Capture the cell that displays the provided text and extract its (X, Y) central coordinate. 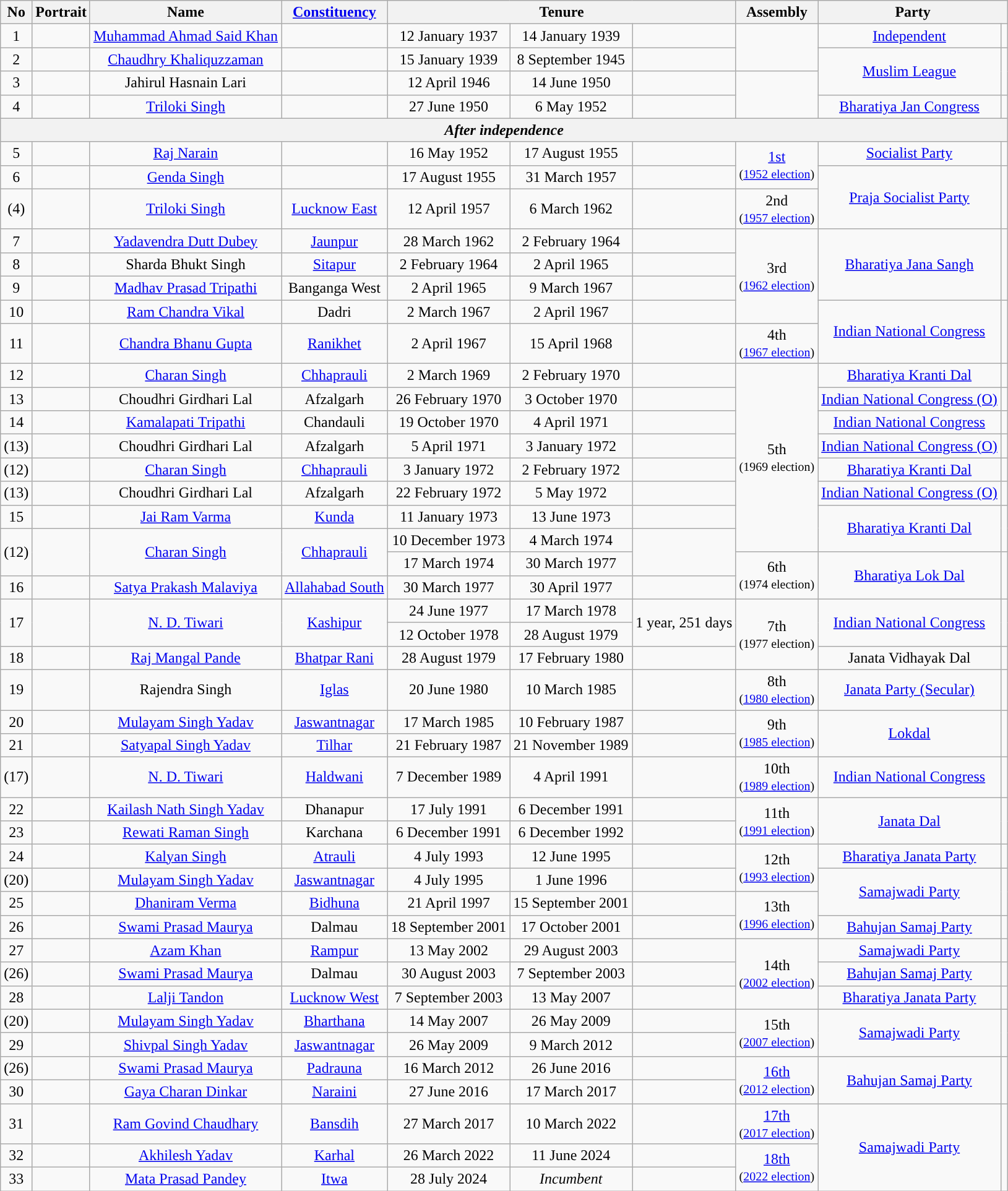
12 January 1937 (449, 36)
22 (16, 809)
Rajendra Singh (186, 689)
26 June 2016 (571, 1068)
Chaudhry Khaliquzzaman (186, 59)
Sharda Bhukt Singh (186, 264)
Muhammad Ahmad Said Khan (186, 36)
10 (16, 311)
Bidhuna (334, 903)
Lokdal (910, 734)
17 March 1974 (449, 564)
7 (16, 241)
9th(1985 election) (777, 734)
9 March 1967 (571, 288)
Raj Narain (186, 153)
Bharthana (334, 1021)
1 June 1996 (571, 880)
16 May 1952 (449, 153)
Sitapur (334, 264)
6th(1974 election) (777, 575)
Kashipur (334, 622)
8 (16, 264)
Naraini (334, 1091)
25 (16, 903)
Kalyan Singh (186, 856)
Jai Ram Varma (186, 517)
Muslim League (910, 71)
6 (16, 177)
21 November 1989 (571, 746)
14 June 1950 (571, 83)
15th(2007 election) (777, 1033)
After independence (504, 130)
1 year, 251 days (684, 622)
9 (16, 288)
4th(1967 election) (777, 344)
14 May 2007 (449, 1021)
16th(2012 election) (777, 1080)
7th(1977 election) (777, 634)
16 March 2012 (449, 1068)
20 June 1980 (449, 689)
2 February 1972 (571, 470)
Lalji Tandon (186, 997)
5 May 1972 (571, 493)
17 February 1980 (571, 658)
Chandra Bhanu Gupta (186, 344)
16 (16, 587)
26 March 2022 (449, 1156)
17 March 2017 (571, 1091)
Dadri (334, 311)
8 September 1945 (571, 59)
Atrauli (334, 856)
Bharatiya Lok Dal (910, 575)
3rd(1962 election) (777, 276)
Banganga West (334, 288)
4 July 1993 (449, 856)
Kailash Nath Singh Yadav (186, 809)
Madhav Prasad Tripathi (186, 288)
1st(1952 election) (777, 165)
Satya Prakash Malaviya (186, 587)
2 (16, 59)
3 (16, 83)
No (16, 12)
14 (16, 423)
4 March 1974 (571, 540)
Rewati Raman Singh (186, 833)
Allahabad South (334, 587)
4 (16, 106)
26 February 1970 (449, 399)
27 June 1950 (449, 106)
5 (16, 153)
11 June 2024 (571, 1156)
5th(1969 election) (777, 458)
Dhanapur (334, 809)
Ranikhet (334, 344)
8th(1980 election) (777, 689)
Lucknow East (334, 209)
Chandauli (334, 423)
18 September 2001 (449, 927)
10 March 2022 (571, 1124)
4 April 1991 (571, 777)
28 (16, 997)
21 April 1997 (449, 903)
6 March 1962 (571, 209)
2 February 1970 (571, 376)
Raj Mangal Pande (186, 658)
Independent (910, 36)
Padrauna (334, 1068)
Jaunpur (334, 241)
Akhilesh Yadav (186, 1156)
Dhaniram Verma (186, 903)
2 March 1967 (449, 311)
24 (16, 856)
Rampur (334, 950)
Iglas (334, 689)
21 February 1987 (449, 746)
11 (16, 344)
Karchana (334, 833)
Kunda (334, 517)
11th(1991 election) (777, 821)
30 April 1977 (571, 587)
24 June 1977 (449, 611)
Shivpal Singh Yadav (186, 1044)
32 (16, 1156)
12 (16, 376)
13th(1996 election) (777, 915)
Janata Dal (910, 821)
27 June 2016 (449, 1091)
17 October 2001 (571, 927)
6 May 1952 (571, 106)
Bansdih (334, 1124)
11 January 1973 (449, 517)
Satyapal Singh Yadav (186, 746)
Incumbent (571, 1179)
Assembly (777, 12)
20 (16, 722)
Karhal (334, 1156)
26 (16, 927)
7 December 1989 (449, 777)
17 March 1978 (571, 611)
Azam Khan (186, 950)
15 April 1968 (571, 344)
33 (16, 1179)
30 (16, 1091)
12th(1993 election) (777, 868)
3 October 1970 (571, 399)
12 June 1995 (571, 856)
Itwa (334, 1179)
13 (16, 399)
Janata Vidhayak Dal (910, 658)
Portrait (61, 12)
31 (16, 1124)
13 May 2002 (449, 950)
Tenure (562, 12)
17th(2017 election) (777, 1124)
15 January 1939 (449, 59)
31 March 1957 (571, 177)
(17) (16, 777)
(4) (16, 209)
Name (186, 12)
1 (16, 36)
15 September 2001 (571, 903)
23 (16, 833)
Praja Socialist Party (910, 197)
Mata Prasad Pandey (186, 1179)
12 October 1978 (449, 634)
Lucknow West (334, 997)
Genda Singh (186, 177)
13 June 1973 (571, 517)
Socialist Party (910, 153)
4 April 1971 (571, 423)
27 March 2017 (449, 1124)
Bhatpar Rani (334, 658)
21 (16, 746)
Party (913, 12)
10 March 1985 (571, 689)
17 July 1991 (449, 809)
9 March 2012 (571, 1044)
Bharatiya Jan Congress (910, 106)
18 (16, 658)
Tilhar (334, 746)
10th(1989 election) (777, 777)
14th(2002 election) (777, 974)
10 February 1987 (571, 722)
10 December 1973 (449, 540)
Janata Party (Secular) (910, 689)
15 (16, 517)
27 (16, 950)
14 January 1939 (571, 36)
Jahirul Hasnain Lari (186, 83)
17 (16, 622)
19 (16, 689)
28 July 2024 (449, 1179)
Ram Govind Chaudhary (186, 1124)
29 August 2003 (571, 950)
28 March 1962 (449, 241)
Constituency (334, 12)
6 December 1992 (571, 833)
17 March 1985 (449, 722)
2 March 1969 (449, 376)
12 April 1946 (449, 83)
Ram Chandra Vikal (186, 311)
Kamalapati Tripathi (186, 423)
22 February 1972 (449, 493)
5 April 1971 (449, 446)
19 October 1970 (449, 423)
Gaya Charan Dinkar (186, 1091)
12 April 1957 (449, 209)
30 August 2003 (449, 974)
2nd(1957 election) (777, 209)
18th(2022 election) (777, 1167)
Bharatiya Jana Sangh (910, 264)
13 May 2007 (571, 997)
Yadavendra Dutt Dubey (186, 241)
4 July 1995 (449, 880)
29 (16, 1044)
Haldwani (334, 777)
